Locate the cell with the specified text and output its (x, y) center coordinate. 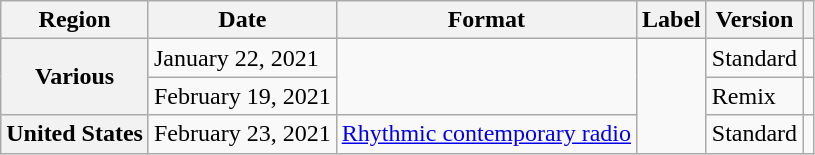
February 23, 2021 (242, 134)
Version (754, 20)
Format (486, 20)
February 19, 2021 (242, 96)
Various (75, 77)
Label (672, 20)
January 22, 2021 (242, 58)
Region (75, 20)
United States (75, 134)
Remix (754, 96)
Date (242, 20)
Rhythmic contemporary radio (486, 134)
